For the text-containing cell, return its midpoint in [x, y] coordinate format. 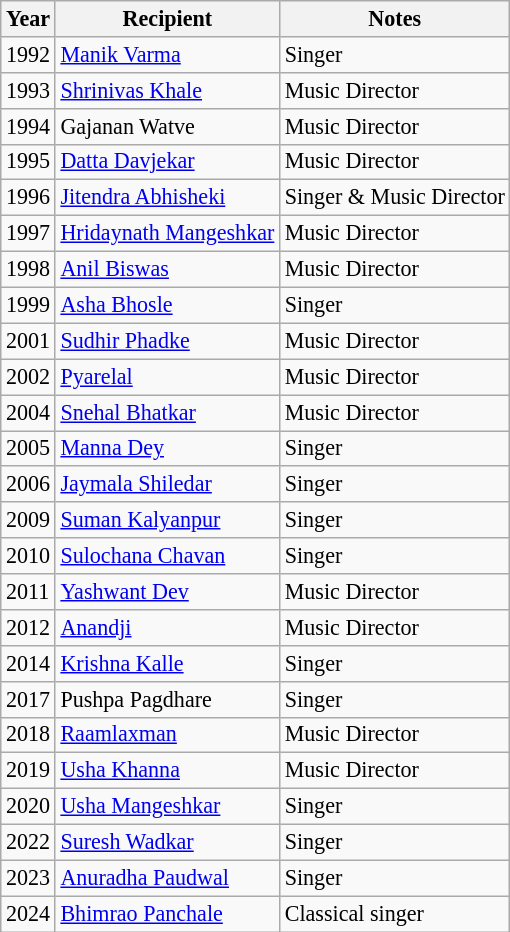
Datta Davjekar [167, 162]
2010 [28, 556]
Classical singer [395, 914]
Suresh Wadkar [167, 842]
Shrinivas Khale [167, 90]
Raamlaxman [167, 735]
1999 [28, 305]
Snehal Bhatkar [167, 412]
1996 [28, 198]
2004 [28, 412]
Jitendra Abhisheki [167, 198]
Year [28, 18]
Jaymala Shiledar [167, 484]
2012 [28, 627]
Suman Kalyanpur [167, 520]
Manna Dey [167, 448]
1995 [28, 162]
2023 [28, 878]
Anil Biswas [167, 269]
1992 [28, 54]
2022 [28, 842]
Anuradha Paudwal [167, 878]
Sudhir Phadke [167, 341]
2020 [28, 806]
2002 [28, 377]
2018 [28, 735]
Sulochana Chavan [167, 556]
Bhimrao Panchale [167, 914]
Hridaynath Mangeshkar [167, 233]
Manik Varma [167, 54]
Pushpa Pagdhare [167, 699]
2009 [28, 520]
2006 [28, 484]
Usha Mangeshkar [167, 806]
2019 [28, 771]
Gajanan Watve [167, 126]
Pyarelal [167, 377]
Usha Khanna [167, 771]
1994 [28, 126]
Recipient [167, 18]
1997 [28, 233]
2024 [28, 914]
Notes [395, 18]
2005 [28, 448]
Yashwant Dev [167, 591]
2011 [28, 591]
1993 [28, 90]
Krishna Kalle [167, 663]
Anandji [167, 627]
1998 [28, 269]
2014 [28, 663]
Singer & Music Director [395, 198]
2017 [28, 699]
2001 [28, 341]
Asha Bhosle [167, 305]
